Find where the given text appears and provide that cell's center as [x, y] coordinate. 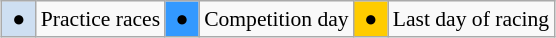
Last day of racing [472, 19]
Practice races [100, 19]
Competition day [276, 19]
